Return (X, Y) of the center of cell containing provided text 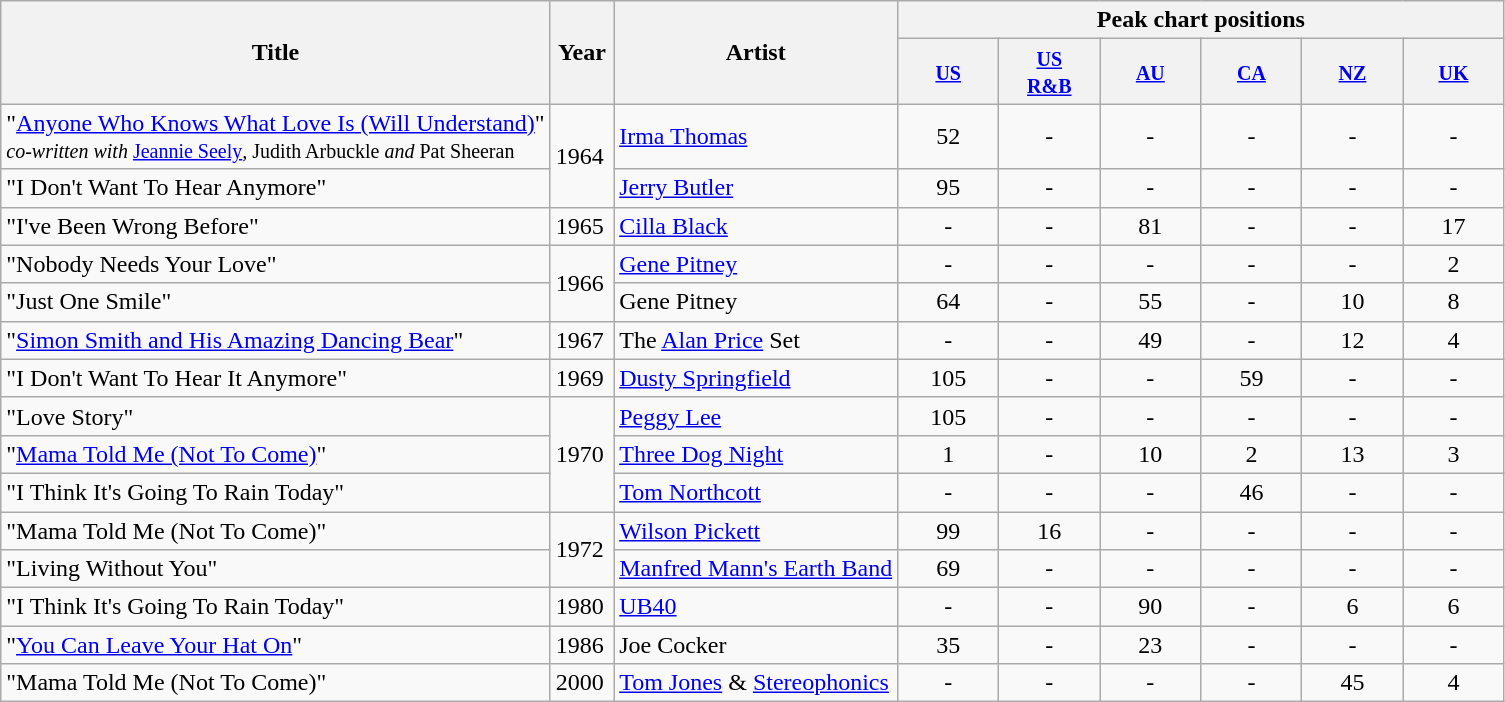
1980 (582, 607)
1965 (582, 226)
1969 (582, 378)
Title (276, 52)
Joe Cocker (756, 645)
12 (1352, 340)
52 (948, 136)
Artist (756, 52)
59 (1252, 378)
Tom Northcott (756, 492)
The Alan Price Set (756, 340)
1 (948, 454)
UB40 (756, 607)
"Anyone Who Knows What Love Is (Will Understand)" co-written with Jeannie Seely, Judith Arbuckle and Pat Sheeran (276, 136)
Dusty Springfield (756, 378)
USR&B (1050, 72)
81 (1150, 226)
1972 (582, 550)
"Living Without You" (276, 569)
1967 (582, 340)
3 (1454, 454)
49 (1150, 340)
Year (582, 52)
55 (1150, 302)
1966 (582, 283)
"Just One Smile" (276, 302)
13 (1352, 454)
Jerry Butler (756, 188)
US (948, 72)
99 (948, 531)
UK (1454, 72)
CA (1252, 72)
95 (948, 188)
NZ (1352, 72)
2000 (582, 683)
Peak chart positions (1201, 20)
8 (1454, 302)
"Nobody Needs Your Love" (276, 264)
1986 (582, 645)
"Simon Smith and His Amazing Dancing Bear" (276, 340)
16 (1050, 531)
1964 (582, 156)
"I Don't Want To Hear It Anymore" (276, 378)
"You Can Leave Your Hat On" (276, 645)
64 (948, 302)
90 (1150, 607)
45 (1352, 683)
Irma Thomas (756, 136)
1970 (582, 454)
"Love Story" (276, 416)
69 (948, 569)
"I Don't Want To Hear Anymore" (276, 188)
46 (1252, 492)
Peggy Lee (756, 416)
Manfred Mann's Earth Band (756, 569)
Tom Jones & Stereophonics (756, 683)
Three Dog Night (756, 454)
"I've Been Wrong Before" (276, 226)
Wilson Pickett (756, 531)
Cilla Black (756, 226)
23 (1150, 645)
AU (1150, 72)
17 (1454, 226)
35 (948, 645)
